Detect which cell encompasses the target text, then output its [x, y] center coordinate. 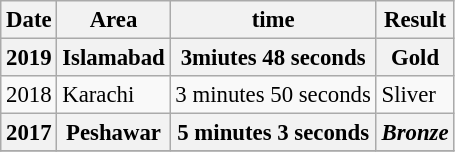
Peshawar [114, 133]
time [273, 20]
Sliver [415, 95]
2017 [29, 133]
Area [114, 20]
Date [29, 20]
Karachi [114, 95]
3 minutes 50 seconds [273, 95]
Bronze [415, 133]
5 minutes 3 seconds [273, 133]
Islamabad [114, 58]
Result [415, 20]
2019 [29, 58]
3miutes 48 seconds [273, 58]
2018 [29, 95]
Gold [415, 58]
